Detect which cell encompasses the target text, then output its [X, Y] center coordinate. 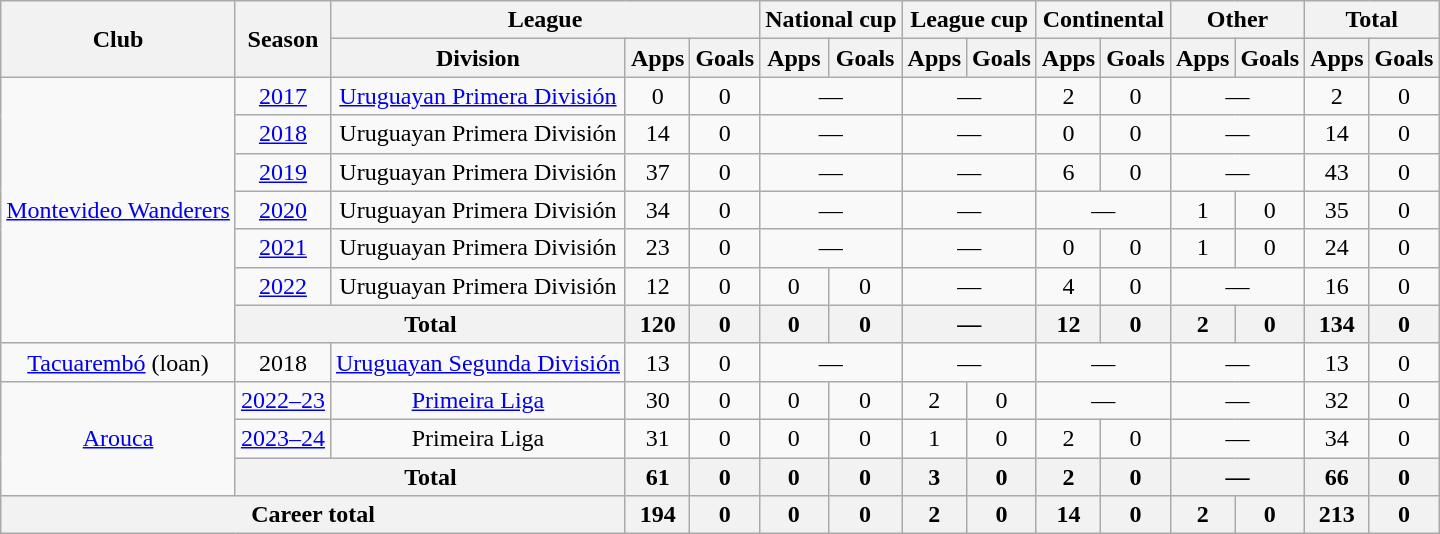
Continental [1103, 20]
Other [1237, 20]
Career total [314, 515]
Division [478, 58]
6 [1068, 172]
League cup [969, 20]
Season [282, 39]
4 [1068, 286]
3 [934, 477]
Arouca [118, 438]
43 [1337, 172]
2021 [282, 248]
Tacuarembó (loan) [118, 362]
Uruguayan Segunda División [478, 362]
30 [657, 400]
2017 [282, 96]
35 [1337, 210]
37 [657, 172]
31 [657, 438]
24 [1337, 248]
213 [1337, 515]
66 [1337, 477]
League [544, 20]
16 [1337, 286]
194 [657, 515]
2023–24 [282, 438]
23 [657, 248]
Club [118, 39]
61 [657, 477]
2019 [282, 172]
2020 [282, 210]
National cup [831, 20]
32 [1337, 400]
2022 [282, 286]
134 [1337, 324]
120 [657, 324]
2022–23 [282, 400]
Montevideo Wanderers [118, 210]
